Return the (x, y) coordinate for the center point of the cell that contains the specified text.  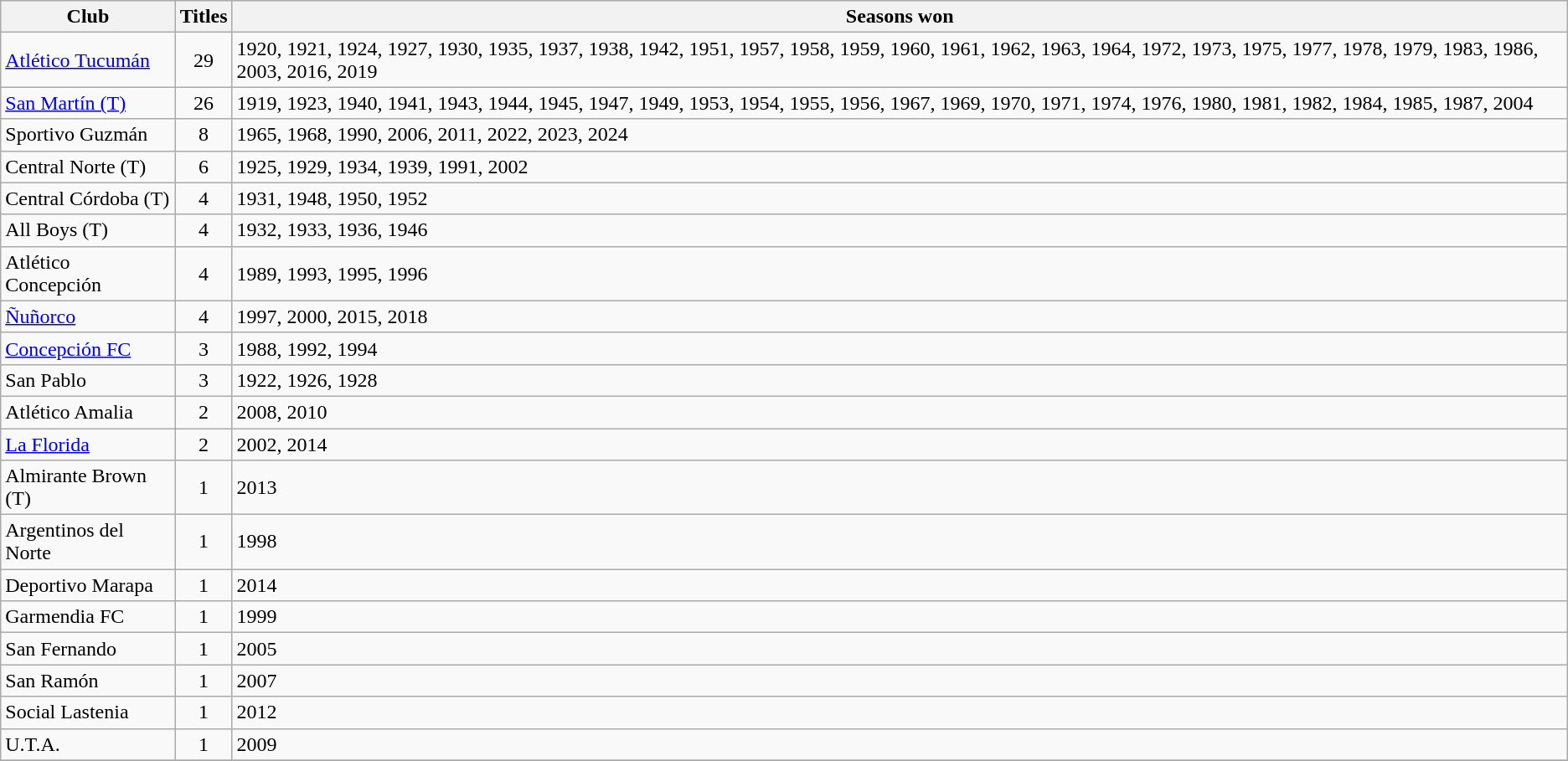
1932, 1933, 1936, 1946 (900, 230)
San Ramón (88, 681)
Atlético Tucumán (88, 60)
Argentinos del Norte (88, 542)
Central Córdoba (T) (88, 198)
All Boys (T) (88, 230)
1965, 1968, 1990, 2006, 2011, 2022, 2023, 2024 (900, 135)
2002, 2014 (900, 445)
1997, 2000, 2015, 2018 (900, 316)
La Florida (88, 445)
San Martín (T) (88, 103)
1999 (900, 617)
Atlético Concepción (88, 273)
2014 (900, 585)
Ñuñorco (88, 316)
2007 (900, 681)
Titles (204, 17)
Club (88, 17)
1925, 1929, 1934, 1939, 1991, 2002 (900, 167)
Seasons won (900, 17)
1922, 1926, 1928 (900, 380)
San Pablo (88, 380)
8 (204, 135)
1931, 1948, 1950, 1952 (900, 198)
2008, 2010 (900, 412)
Atlético Amalia (88, 412)
1988, 1992, 1994 (900, 348)
Almirante Brown (T) (88, 487)
Sportivo Guzmán (88, 135)
2012 (900, 712)
6 (204, 167)
Central Norte (T) (88, 167)
Concepción FC (88, 348)
2013 (900, 487)
1989, 1993, 1995, 1996 (900, 273)
Social Lastenia (88, 712)
Deportivo Marapa (88, 585)
26 (204, 103)
U.T.A. (88, 744)
2009 (900, 744)
1998 (900, 542)
2005 (900, 649)
29 (204, 60)
Garmendia FC (88, 617)
San Fernando (88, 649)
